From the cell containing the given text, extract its center point as (x, y) coordinate. 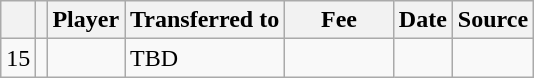
Source (492, 20)
15 (18, 58)
Player (86, 20)
Transferred to (205, 20)
Date (422, 20)
TBD (205, 58)
Fee (340, 20)
